Detect which cell encompasses the target text, then output its [X, Y] center coordinate. 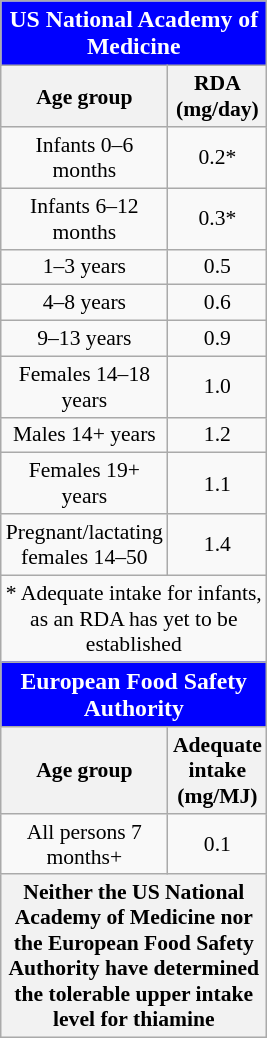
US National Academy of Medicine [134, 34]
1.0 [218, 386]
* Adequate intake for infants, as an RDA has yet to be established [134, 618]
1.4 [218, 544]
1–3 years [84, 267]
Infants 0–6 months [84, 158]
0.6 [218, 303]
All persons 7 months+ [84, 844]
Neither the US National Academy of Medicine nor the European Food Safety Authority have determined the tolerable upper intake level for thiamine [134, 956]
Males 14+ years [84, 435]
0.3* [218, 218]
European Food Safety Authority [134, 694]
0.9 [218, 339]
Females 19+ years [84, 484]
Females 14–18 years [84, 386]
Infants 6–12 months [84, 218]
Pregnant/lactating females 14–50 [84, 544]
4–8 years [84, 303]
1.1 [218, 484]
0.5 [218, 267]
RDA (mg/day) [218, 96]
1.2 [218, 435]
Adequate intake(mg/MJ) [218, 770]
0.1 [218, 844]
0.2* [218, 158]
9–13 years [84, 339]
